Output the [X, Y] coordinate of the center of the cell containing the given text.  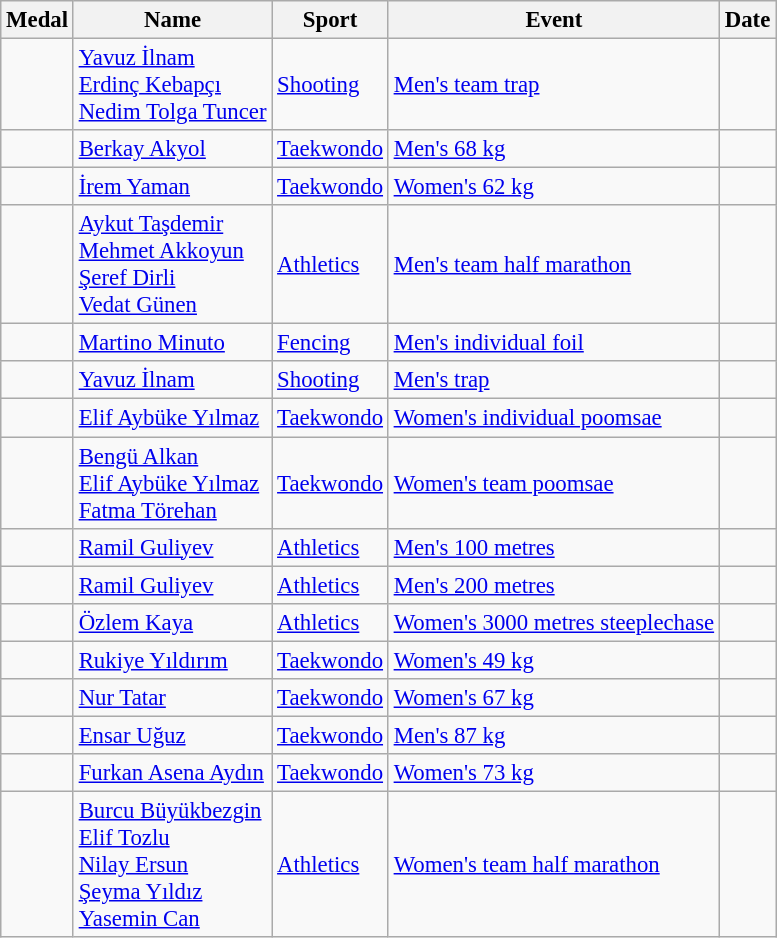
Aykut TaşdemirMehmet AkkoyunŞeref DirliVedat Günen [172, 264]
Nur Tatar [172, 698]
Bengü AlkanElif Aybüke YılmazFatma Törehan [172, 483]
Women's 73 kg [554, 773]
Date [747, 20]
Name [172, 20]
Özlem Kaya [172, 622]
Medal [38, 20]
Men's individual foil [554, 343]
Men's 200 metres [554, 585]
Yavuz İlnam [172, 381]
Furkan Asena Aydın [172, 773]
Yavuz İlnamErdinç KebapçıNedim Tolga Tuncer [172, 85]
Men's team half marathon [554, 264]
Women's 67 kg [554, 698]
Elif Aybüke Yılmaz [172, 418]
Fencing [330, 343]
Event [554, 20]
Men's trap [554, 381]
Women's 3000 metres steeplechase [554, 622]
Men's team trap [554, 85]
Berkay Akyol [172, 149]
Men's 87 kg [554, 735]
Men's 68 kg [554, 149]
Ensar Uğuz [172, 735]
Sport [330, 20]
Martino Minuto [172, 343]
Women's team poomsae [554, 483]
Men's 100 metres [554, 547]
Women's individual poomsae [554, 418]
İrem Yaman [172, 187]
Women's 49 kg [554, 660]
Burcu BüyükbezginElif TozluNilay ErsunŞeyma YıldızYasemin Can [172, 864]
Women's 62 kg [554, 187]
Women's team half marathon [554, 864]
Rukiye Yıldırım [172, 660]
